Detect which cell encompasses the target text, then output its [X, Y] center coordinate. 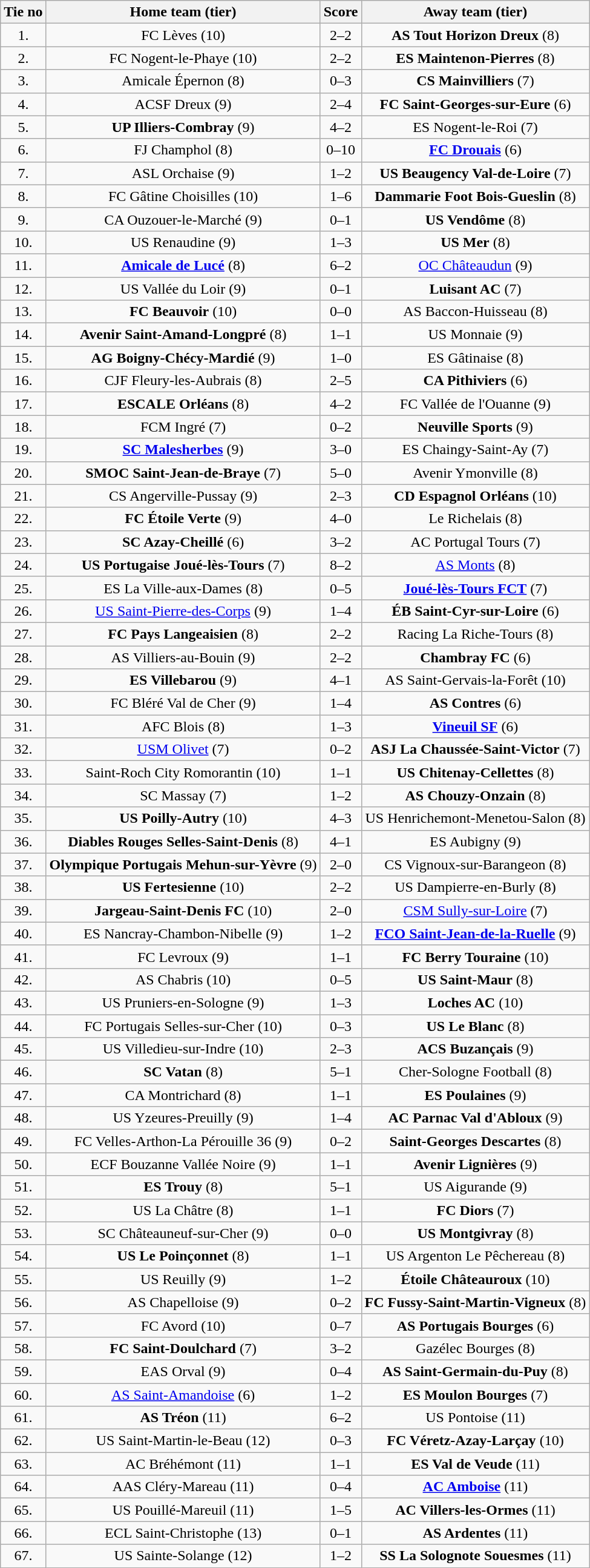
AS Tout Horizon Dreux (8) [476, 35]
AS Villiers-au-Bouin (9) [183, 657]
23. [23, 542]
US Yzeures-Preuilly (9) [183, 1118]
FC Étoile Verte (9) [183, 519]
US Vendôme (8) [476, 219]
ÉB Saint-Cyr-sur-Loire (6) [476, 611]
ECF Bouzanne Vallée Noire (9) [183, 1164]
1. [23, 35]
13. [23, 312]
Tie no [23, 12]
Jargeau-Saint-Denis FC (10) [183, 911]
US Pontoise (11) [476, 1418]
US Poilly-Autry (10) [183, 819]
SC Malesherbes (9) [183, 450]
Joué-lès-Tours FCT (7) [476, 588]
Saint-Georges Descartes (8) [476, 1141]
30. [23, 703]
CS Angerville-Pussay (9) [183, 496]
ASL Orchaise (9) [183, 173]
US Aigurande (9) [476, 1187]
US Sainte-Solange (12) [183, 1556]
FC Saint-Georges-sur-Eure (6) [476, 104]
CA Montrichard (8) [183, 1095]
57. [23, 1325]
SC Châteauneuf-sur-Cher (9) [183, 1233]
US Chitenay-Cellettes (8) [476, 772]
32. [23, 749]
US Le Poinçonnet (8) [183, 1256]
US Henrichemont-Menetou-Salon (8) [476, 819]
60. [23, 1394]
4–0 [341, 519]
US Saint-Maur (8) [476, 980]
Avenir Saint-Amand-Longpré (8) [183, 335]
FCM Ingré (7) [183, 427]
12. [23, 289]
2–5 [341, 381]
53. [23, 1233]
FC Beauvoir (10) [183, 312]
US Fertesienne (10) [183, 888]
Cher-Sologne Football (8) [476, 1072]
FC Véretz-Azay-Larçay (10) [476, 1441]
4–3 [341, 819]
US Monnaie (9) [476, 335]
FC Diors (7) [476, 1210]
31. [23, 726]
AC Bréhémont (11) [183, 1464]
55. [23, 1279]
48. [23, 1118]
8–2 [341, 565]
59. [23, 1371]
47. [23, 1095]
FC Vallée de l'Ouanne (9) [476, 404]
25. [23, 588]
AS Contres (6) [476, 703]
61. [23, 1418]
ES Aubigny (9) [476, 842]
39. [23, 911]
10. [23, 242]
ES Trouy (8) [183, 1187]
0–7 [341, 1325]
FC Bléré Val de Cher (9) [183, 703]
46. [23, 1072]
18. [23, 427]
AC Parnac Val d'Abloux (9) [476, 1118]
Gazélec Bourges (8) [476, 1348]
5–0 [341, 473]
US Mer (8) [476, 242]
AS Chouzy-Onzain (8) [476, 796]
66. [23, 1533]
37. [23, 865]
FC Avord (10) [183, 1325]
2–4 [341, 104]
FJ Champhol (8) [183, 150]
ES Moulon Bourges (7) [476, 1394]
19. [23, 450]
51. [23, 1187]
US Dampierre-en-Burly (8) [476, 888]
20. [23, 473]
64. [23, 1487]
Avenir Ymonville (8) [476, 473]
Away team (tier) [476, 12]
ES Poulaines (9) [476, 1095]
SC Massay (7) [183, 796]
ECL Saint-Christophe (13) [183, 1533]
FC Nogent-le-Phaye (10) [183, 58]
ES Val de Veude (11) [476, 1464]
Chambray FC (6) [476, 657]
AAS Cléry-Mareau (11) [183, 1487]
ES Nogent-le-Roi (7) [476, 127]
14. [23, 335]
1–5 [341, 1510]
15. [23, 358]
AS Baccon-Huisseau (8) [476, 312]
52. [23, 1210]
Home team (tier) [183, 12]
CS Vignoux-sur-Barangeon (8) [476, 865]
FC Saint-Doulchard (7) [183, 1348]
US Vallée du Loir (9) [183, 289]
CA Ouzouer-le-Marché (9) [183, 219]
36. [23, 842]
CJF Fleury-les-Aubrais (8) [183, 381]
US La Châtre (8) [183, 1210]
US Argenton Le Pêchereau (8) [476, 1256]
UP Illiers-Combray (9) [183, 127]
US Pouillé-Mareuil (11) [183, 1510]
AS Saint-Germain-du-Puy (8) [476, 1371]
4. [23, 104]
FC Pays Langeaisien (8) [183, 634]
63. [23, 1464]
11. [23, 265]
43. [23, 1003]
AC Portugal Tours (7) [476, 542]
AFC Blois (8) [183, 726]
SC Azay-Cheillé (6) [183, 542]
ACS Buzançais (9) [476, 1049]
AS Saint-Amandoise (6) [183, 1394]
34. [23, 796]
US Le Blanc (8) [476, 1026]
Score [341, 12]
62. [23, 1441]
Racing La Riche-Tours (8) [476, 634]
6. [23, 150]
3. [23, 81]
33. [23, 772]
SC Vatan (8) [183, 1072]
Étoile Châteauroux (10) [476, 1279]
Dammarie Foot Bois-Gueslin (8) [476, 196]
AC Amboise (11) [476, 1487]
Diables Rouges Selles-Saint-Denis (8) [183, 842]
FC Berry Touraine (10) [476, 957]
Neuville Sports (9) [476, 427]
41. [23, 957]
44. [23, 1026]
Luisant AC (7) [476, 289]
ES Chaingy-Saint-Ay (7) [476, 450]
1–0 [341, 358]
FCO Saint-Jean-de-la-Ruelle (9) [476, 934]
49. [23, 1141]
54. [23, 1256]
SS La Solognote Souesmes (11) [476, 1556]
5. [23, 127]
7. [23, 173]
USM Olivet (7) [183, 749]
CS Mainvilliers (7) [476, 81]
ESCALE Orléans (8) [183, 404]
US Saint-Pierre-des-Corps (9) [183, 611]
Saint-Roch City Romorantin (10) [183, 772]
67. [23, 1556]
26. [23, 611]
AS Monts (8) [476, 565]
US Montgivray (8) [476, 1233]
SMOC Saint-Jean-de-Braye (7) [183, 473]
CD Espagnol Orléans (10) [476, 496]
3–0 [341, 450]
1–6 [341, 196]
AC Villers-les-Ormes (11) [476, 1510]
US Reuilly (9) [183, 1279]
FC Lèves (10) [183, 35]
56. [23, 1302]
29. [23, 680]
Amicale Épernon (8) [183, 81]
AS Tréon (11) [183, 1418]
Le Richelais (8) [476, 519]
9. [23, 219]
AS Portugais Bourges (6) [476, 1325]
58. [23, 1348]
40. [23, 934]
EAS Orval (9) [183, 1371]
27. [23, 634]
ES La Ville-aux-Dames (8) [183, 588]
CA Pithiviers (6) [476, 381]
US Pruniers-en-Sologne (9) [183, 1003]
OC Châteaudun (9) [476, 265]
FC Velles-Arthon-La Pérouille 36 (9) [183, 1141]
ES Maintenon-Pierres (8) [476, 58]
38. [23, 888]
17. [23, 404]
AG Boigny-Chécy-Mardié (9) [183, 358]
ES Gâtinaise (8) [476, 358]
US Saint-Martin-le-Beau (12) [183, 1441]
24. [23, 565]
CSM Sully-sur-Loire (7) [476, 911]
Amicale de Lucé (8) [183, 265]
35. [23, 819]
ES Nancray-Chambon-Nibelle (9) [183, 934]
Vineuil SF (6) [476, 726]
ASJ La Chaussée-Saint-Victor (7) [476, 749]
42. [23, 980]
AS Ardentes (11) [476, 1533]
Avenir Lignières (9) [476, 1164]
0–10 [341, 150]
21. [23, 496]
22. [23, 519]
US Beaugency Val-de-Loire (7) [476, 173]
28. [23, 657]
US Villedieu-sur-Indre (10) [183, 1049]
Olympique Portugais Mehun-sur-Yèvre (9) [183, 865]
Loches AC (10) [476, 1003]
8. [23, 196]
US Renaudine (9) [183, 242]
AS Saint-Gervais-la-Forêt (10) [476, 680]
FC Portugais Selles-sur-Cher (10) [183, 1026]
FC Levroux (9) [183, 957]
FC Fussy-Saint-Martin-Vigneux (8) [476, 1302]
FC Drouais (6) [476, 150]
FC Gâtine Choisilles (10) [183, 196]
16. [23, 381]
ES Villebarou (9) [183, 680]
50. [23, 1164]
2. [23, 58]
ACSF Dreux (9) [183, 104]
US Portugaise Joué-lès-Tours (7) [183, 565]
45. [23, 1049]
AS Chapelloise (9) [183, 1302]
65. [23, 1510]
AS Chabris (10) [183, 980]
